Identify which cell holds the provided text, then report its [X, Y] central coordinate. 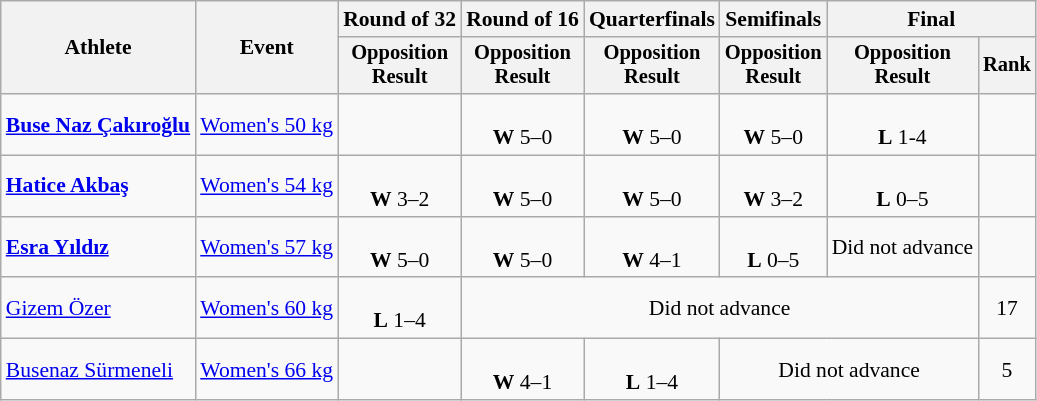
Women's 60 kg [266, 308]
Semifinals [774, 19]
Final [932, 19]
Quarterfinals [652, 19]
5 [1007, 370]
Women's 50 kg [266, 124]
Hatice Akbaş [98, 186]
Round of 32 [400, 19]
Women's 54 kg [266, 186]
Esra Yıldız [98, 248]
Gizem Özer [98, 308]
Women's 66 kg [266, 370]
Women's 57 kg [266, 248]
Round of 16 [522, 19]
L 1-4 [903, 124]
Rank [1007, 66]
Buse Naz Çakıroğlu [98, 124]
Event [266, 48]
Athlete [98, 48]
Busenaz Sürmeneli [98, 370]
17 [1007, 308]
